Pinpoint the cell where the given text exists, returning its [X, Y] midpoint coordinate. 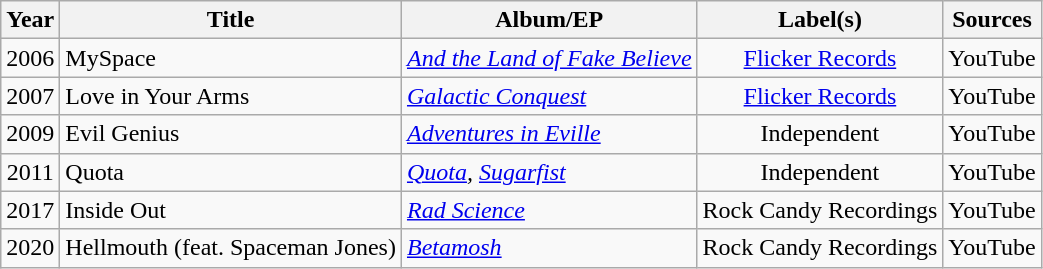
And the Land of Fake Believe [549, 58]
2007 [30, 96]
Evil Genius [231, 134]
MySpace [231, 58]
Adventures in Eville [549, 134]
Quota [231, 172]
2020 [30, 248]
Rad Science [549, 210]
Sources [992, 20]
Album/EP [549, 20]
Quota, Sugarfist [549, 172]
Hellmouth (feat. Spaceman Jones) [231, 248]
Title [231, 20]
Year [30, 20]
Inside Out [231, 210]
Label(s) [820, 20]
2006 [30, 58]
Love in Your Arms [231, 96]
2017 [30, 210]
2011 [30, 172]
Betamosh [549, 248]
Galactic Conquest [549, 96]
2009 [30, 134]
